Provide the (x, y) coordinate of the cell's center where the given text is located.  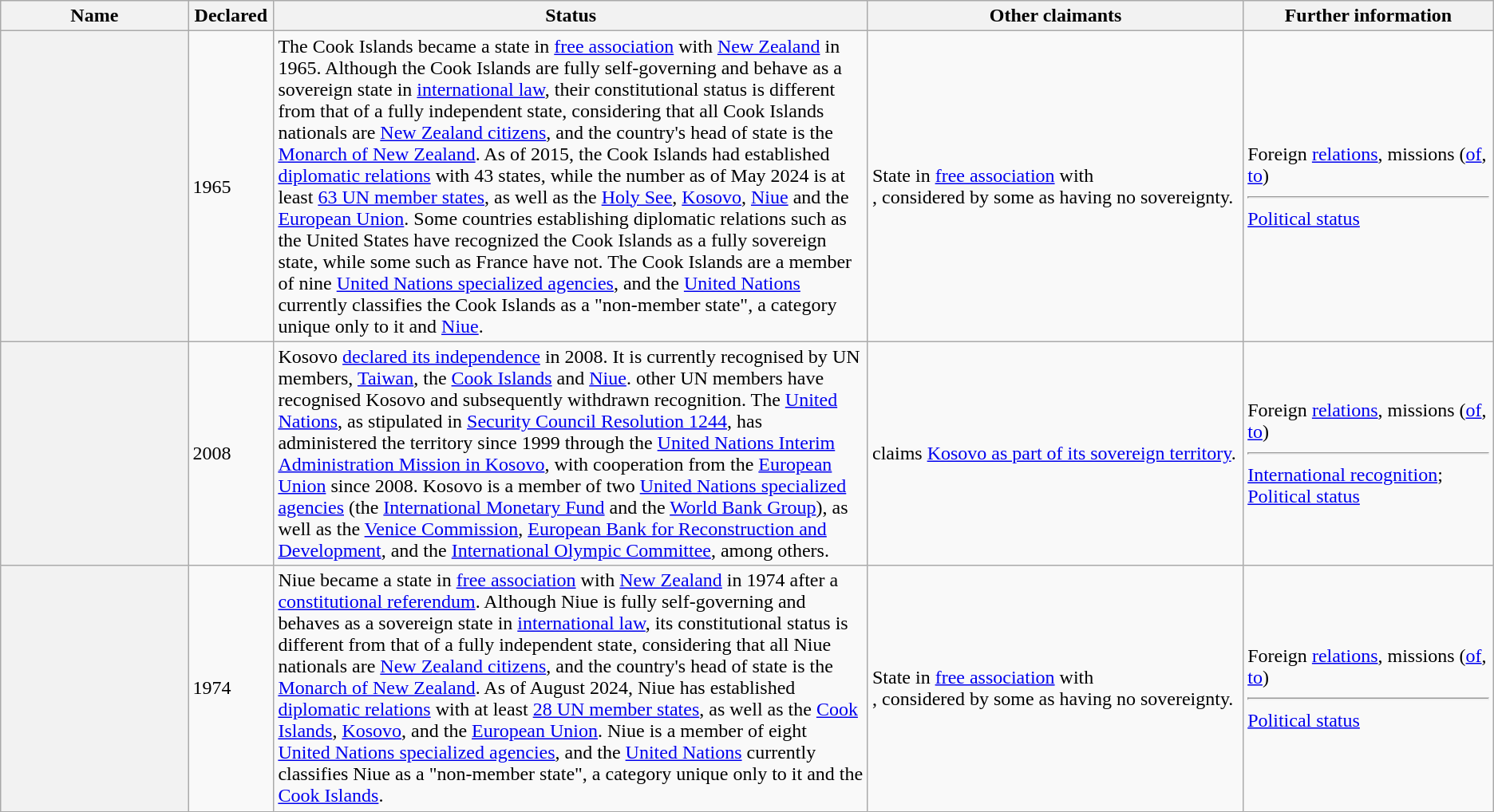
Foreign relations, missions (of, to) International recognition; Political status (1369, 453)
Declared (231, 16)
claims Kosovo as part of its sovereign territory. (1055, 453)
Other claimants (1055, 16)
1974 (231, 688)
2008 (231, 453)
Further information (1369, 16)
Name (94, 16)
Status (571, 16)
1965 (231, 187)
